Scan for the cell matching the given text and deliver its [x, y] coordinate at center. 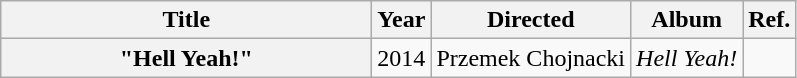
Title [186, 20]
Year [402, 20]
Directed [531, 20]
Przemek Chojnacki [531, 58]
Album [687, 20]
2014 [402, 58]
Hell Yeah! [687, 58]
Ref. [770, 20]
"Hell Yeah!" [186, 58]
